Detect which cell encompasses the target text, then output its [X, Y] center coordinate. 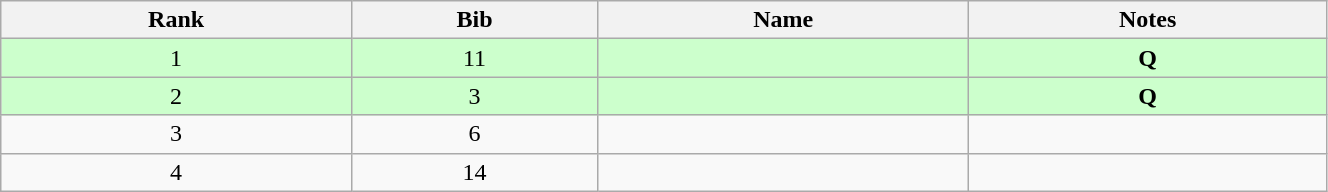
2 [176, 96]
11 [474, 58]
1 [176, 58]
6 [474, 134]
4 [176, 172]
Name [784, 20]
Rank [176, 20]
14 [474, 172]
Bib [474, 20]
Notes [1148, 20]
